Determine the [x, y] coordinate at the center of the cell enclosing the given text.  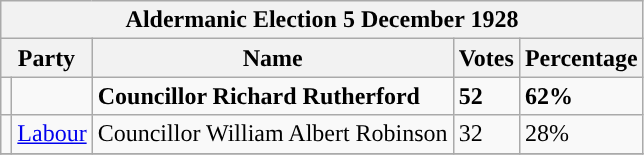
Aldermanic Election 5 December 1928 [322, 20]
Party [46, 58]
Labour [52, 134]
Councillor Richard Rutherford [272, 96]
28% [581, 134]
Percentage [581, 58]
32 [486, 134]
Name [272, 58]
52 [486, 96]
Councillor William Albert Robinson [272, 134]
62% [581, 96]
Votes [486, 58]
